Provide the [X, Y] coordinate of the cell's center where the given text is located.  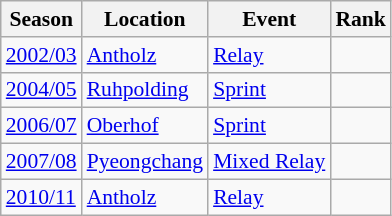
2004/05 [42, 90]
Location [145, 19]
Pyeongchang [145, 162]
2006/07 [42, 126]
2002/03 [42, 55]
2010/11 [42, 197]
Ruhpolding [145, 90]
Oberhof [145, 126]
Season [42, 19]
2007/08 [42, 162]
Event [269, 19]
Rank [360, 19]
Mixed Relay [269, 162]
